Pinpoint the cell where the given text exists, returning its (X, Y) midpoint coordinate. 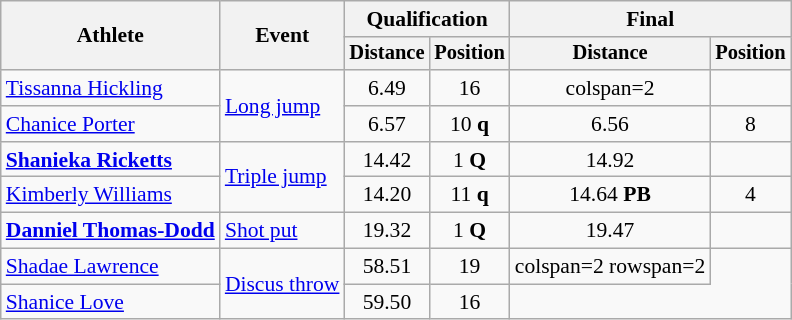
Shanice Love (110, 302)
14.20 (386, 195)
19.32 (386, 231)
6.57 (386, 124)
10 q (469, 124)
19.47 (610, 231)
6.49 (386, 88)
19 (469, 267)
Final (650, 19)
Shanieka Ricketts (110, 160)
4 (750, 195)
Triple jump (282, 178)
8 (750, 124)
Danniel Thomas-Dodd (110, 231)
Tissanna Hickling (110, 88)
Qualification (426, 19)
Event (282, 36)
58.51 (386, 267)
colspan=2 rowspan=2 (610, 267)
colspan=2 (610, 88)
Long jump (282, 106)
14.64 PB (610, 195)
59.50 (386, 302)
11 q (469, 195)
14.92 (610, 160)
Kimberly Williams (110, 195)
Discus throw (282, 284)
Athlete (110, 36)
Shadae Lawrence (110, 267)
6.56 (610, 124)
Chanice Porter (110, 124)
14.42 (386, 160)
Shot put (282, 231)
